Identify which cell holds the provided text, then report its (x, y) central coordinate. 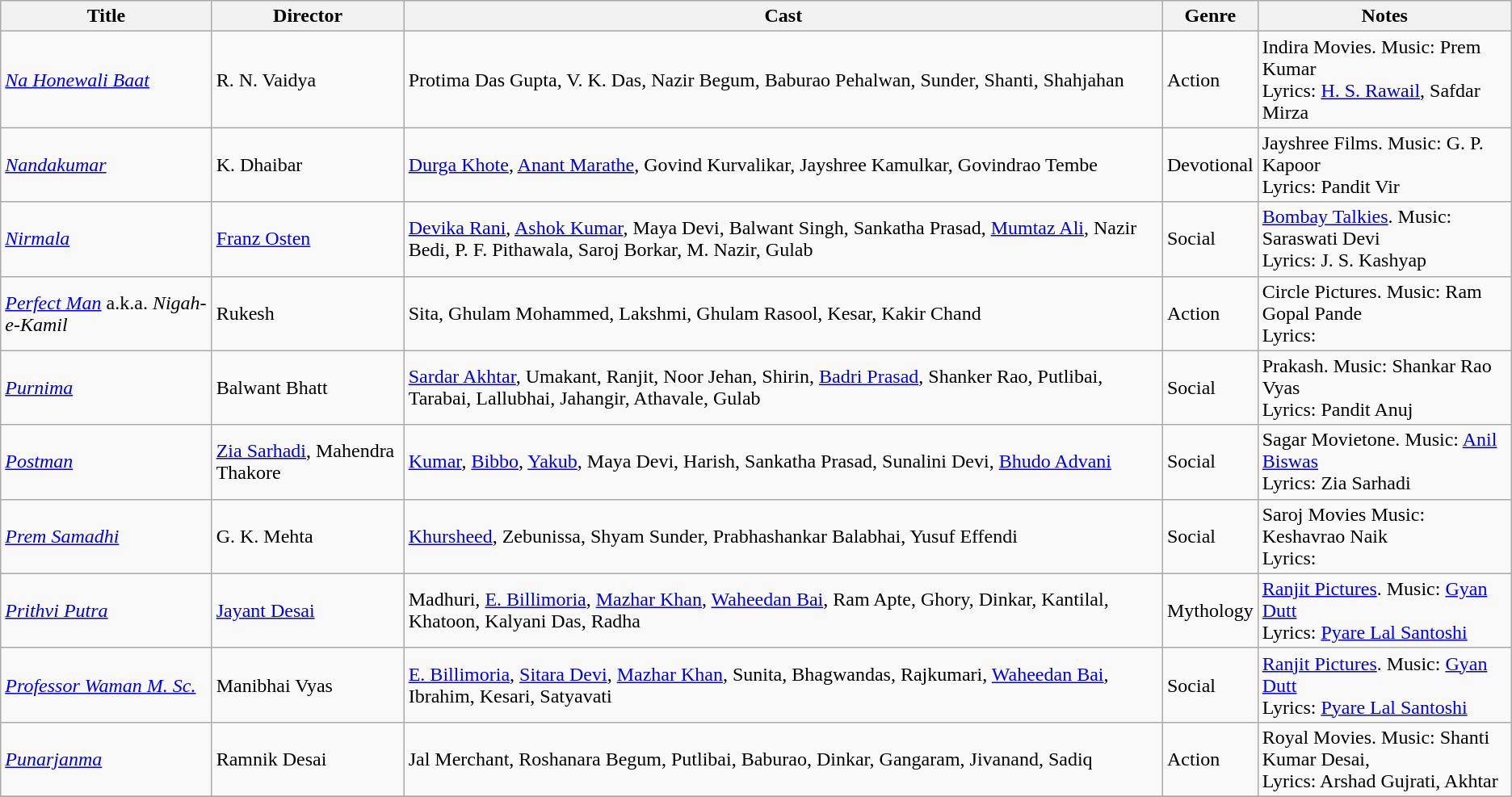
Perfect Man a.k.a. Nigah-e-Kamil (107, 313)
Punarjanma (107, 759)
Purnima (107, 388)
Prithvi Putra (107, 610)
Title (107, 16)
Director (308, 16)
Royal Movies. Music: Shanti Kumar Desai,Lyrics: Arshad Gujrati, Akhtar (1384, 759)
Bombay Talkies. Music: Saraswati DeviLyrics: J. S. Kashyap (1384, 239)
Sagar Movietone. Music: Anil BiswasLyrics: Zia Sarhadi (1384, 462)
Nandakumar (107, 165)
Jayshree Films. Music: G. P. KapoorLyrics: Pandit Vir (1384, 165)
Postman (107, 462)
G. K. Mehta (308, 536)
Franz Osten (308, 239)
Na Honewali Baat (107, 79)
Prakash. Music: Shankar Rao VyasLyrics: Pandit Anuj (1384, 388)
Mythology (1210, 610)
Indira Movies. Music: Prem KumarLyrics: H. S. Rawail, Safdar Mirza (1384, 79)
Jal Merchant, Roshanara Begum, Putlibai, Baburao, Dinkar, Gangaram, Jivanand, Sadiq (783, 759)
R. N. Vaidya (308, 79)
Kumar, Bibbo, Yakub, Maya Devi, Harish, Sankatha Prasad, Sunalini Devi, Bhudo Advani (783, 462)
Nirmala (107, 239)
K. Dhaibar (308, 165)
Sardar Akhtar, Umakant, Ranjit, Noor Jehan, Shirin, Badri Prasad, Shanker Rao, Putlibai, Tarabai, Lallubhai, Jahangir, Athavale, Gulab (783, 388)
Devika Rani, Ashok Kumar, Maya Devi, Balwant Singh, Sankatha Prasad, Mumtaz Ali, Nazir Bedi, P. F. Pithawala, Saroj Borkar, M. Nazir, Gulab (783, 239)
Saroj Movies Music: Keshavrao NaikLyrics: (1384, 536)
Balwant Bhatt (308, 388)
Circle Pictures. Music: Ram Gopal PandeLyrics: (1384, 313)
Madhuri, E. Billimoria, Mazhar Khan, Waheedan Bai, Ram Apte, Ghory, Dinkar, Kantilal, Khatoon, Kalyani Das, Radha (783, 610)
Cast (783, 16)
Khursheed, Zebunissa, Shyam Sunder, Prabhashankar Balabhai, Yusuf Effendi (783, 536)
Notes (1384, 16)
Manibhai Vyas (308, 685)
Durga Khote, Anant Marathe, Govind Kurvalikar, Jayshree Kamulkar, Govindrao Tembe (783, 165)
E. Billimoria, Sitara Devi, Mazhar Khan, Sunita, Bhagwandas, Rajkumari, Waheedan Bai, Ibrahim, Kesari, Satyavati (783, 685)
Rukesh (308, 313)
Devotional (1210, 165)
Jayant Desai (308, 610)
Professor Waman M. Sc. (107, 685)
Zia Sarhadi, Mahendra Thakore (308, 462)
Genre (1210, 16)
Ramnik Desai (308, 759)
Protima Das Gupta, V. K. Das, Nazir Begum, Baburao Pehalwan, Sunder, Shanti, Shahjahan (783, 79)
Sita, Ghulam Mohammed, Lakshmi, Ghulam Rasool, Kesar, Kakir Chand (783, 313)
Prem Samadhi (107, 536)
